Return (x, y) of the center of cell containing provided text 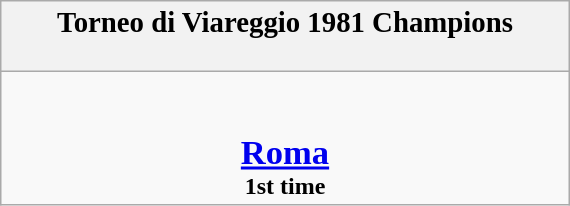
Torneo di Viareggio 1981 Champions (284, 36)
Roma1st time (284, 138)
